Provide the (X, Y) coordinate of the cell's center where the given text is located.  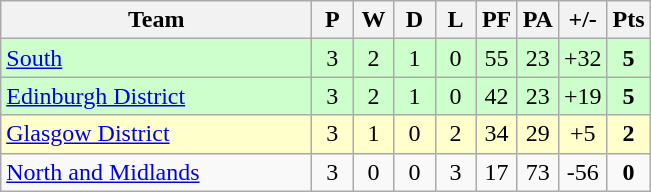
55 (496, 58)
29 (538, 134)
Pts (628, 20)
17 (496, 172)
North and Midlands (156, 172)
Edinburgh District (156, 96)
L (456, 20)
Glasgow District (156, 134)
+19 (582, 96)
PF (496, 20)
+5 (582, 134)
-56 (582, 172)
42 (496, 96)
Team (156, 20)
+32 (582, 58)
34 (496, 134)
73 (538, 172)
PA (538, 20)
D (414, 20)
P (332, 20)
+/- (582, 20)
South (156, 58)
W (374, 20)
